Extract the (X, Y) coordinate from the center of the cell holding the provided text.  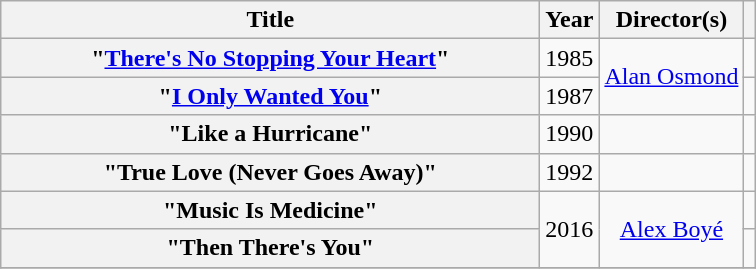
"True Love (Never Goes Away)" (270, 172)
Alex Boyé (672, 229)
Alan Osmond (672, 77)
"There's No Stopping Your Heart" (270, 58)
2016 (570, 229)
Director(s) (672, 20)
1985 (570, 58)
1992 (570, 172)
Title (270, 20)
"I Only Wanted You" (270, 96)
"Then There's You" (270, 248)
"Music Is Medicine" (270, 210)
1987 (570, 96)
1990 (570, 134)
"Like a Hurricane" (270, 134)
Year (570, 20)
